Return the [X, Y] coordinate for the center point of the cell that contains the specified text.  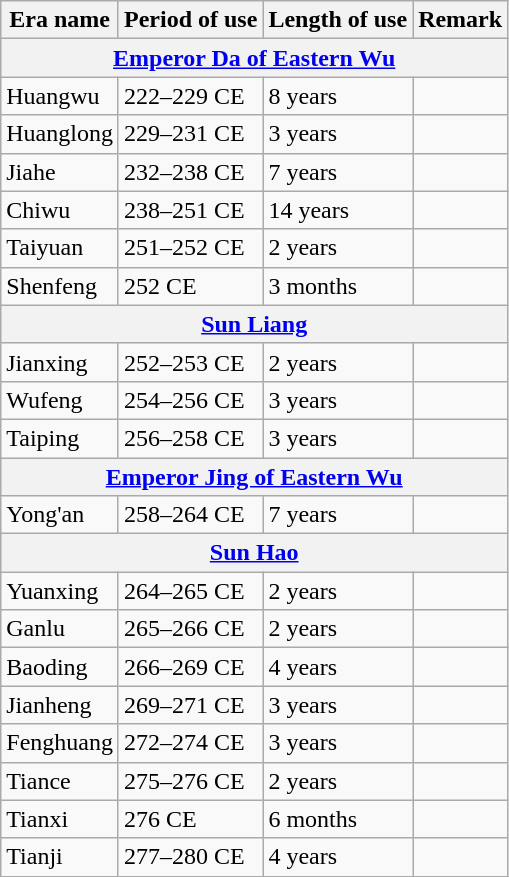
Emperor Jing of Eastern Wu [254, 477]
254–256 CE [190, 400]
238–251 CE [190, 210]
Sun Hao [254, 553]
Tianxi [60, 819]
14 years [338, 210]
Baoding [60, 667]
Wufeng [60, 400]
Tianji [60, 857]
Fenghuang [60, 743]
3 months [338, 286]
Yong'an [60, 515]
266–269 CE [190, 667]
Taiping [60, 438]
Period of use [190, 20]
222–229 CE [190, 96]
Jianheng [60, 705]
Emperor Da of Eastern Wu [254, 58]
Taiyuan [60, 248]
8 years [338, 96]
232–238 CE [190, 172]
275–276 CE [190, 781]
Tiance [60, 781]
Sun Liang [254, 324]
264–265 CE [190, 591]
Shenfeng [60, 286]
256–258 CE [190, 438]
252 CE [190, 286]
272–274 CE [190, 743]
251–252 CE [190, 248]
277–280 CE [190, 857]
276 CE [190, 819]
258–264 CE [190, 515]
269–271 CE [190, 705]
Huangwu [60, 96]
Length of use [338, 20]
Remark [460, 20]
229–231 CE [190, 134]
Jianxing [60, 362]
265–266 CE [190, 629]
Jiahe [60, 172]
Huanglong [60, 134]
252–253 CE [190, 362]
Ganlu [60, 629]
Era name [60, 20]
Yuanxing [60, 591]
6 months [338, 819]
Chiwu [60, 210]
